Locate the cell with the specified text and output its [X, Y] center coordinate. 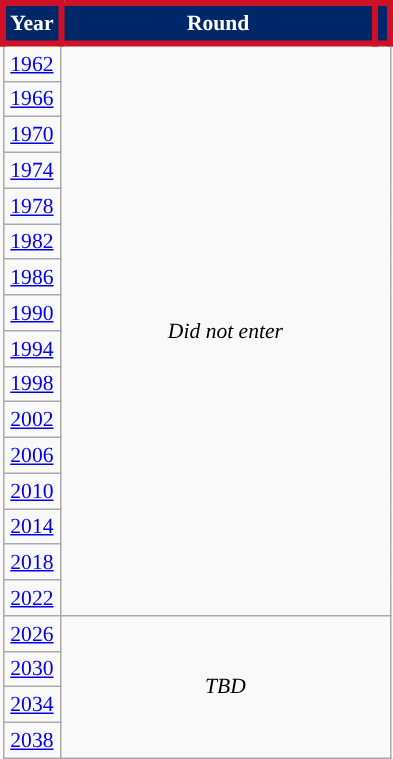
2010 [32, 491]
1998 [32, 384]
2014 [32, 527]
Did not enter [226, 330]
1982 [32, 242]
1986 [32, 278]
1962 [32, 63]
2018 [32, 563]
1966 [32, 99]
1970 [32, 135]
2002 [32, 420]
2022 [32, 598]
1974 [32, 171]
1978 [32, 206]
Year [32, 23]
Round [218, 23]
2006 [32, 456]
1990 [32, 313]
2034 [32, 705]
2026 [32, 634]
1994 [32, 349]
TBD [226, 687]
2038 [32, 741]
2030 [32, 669]
